Output the (X, Y) coordinate of the center of the cell containing the given text.  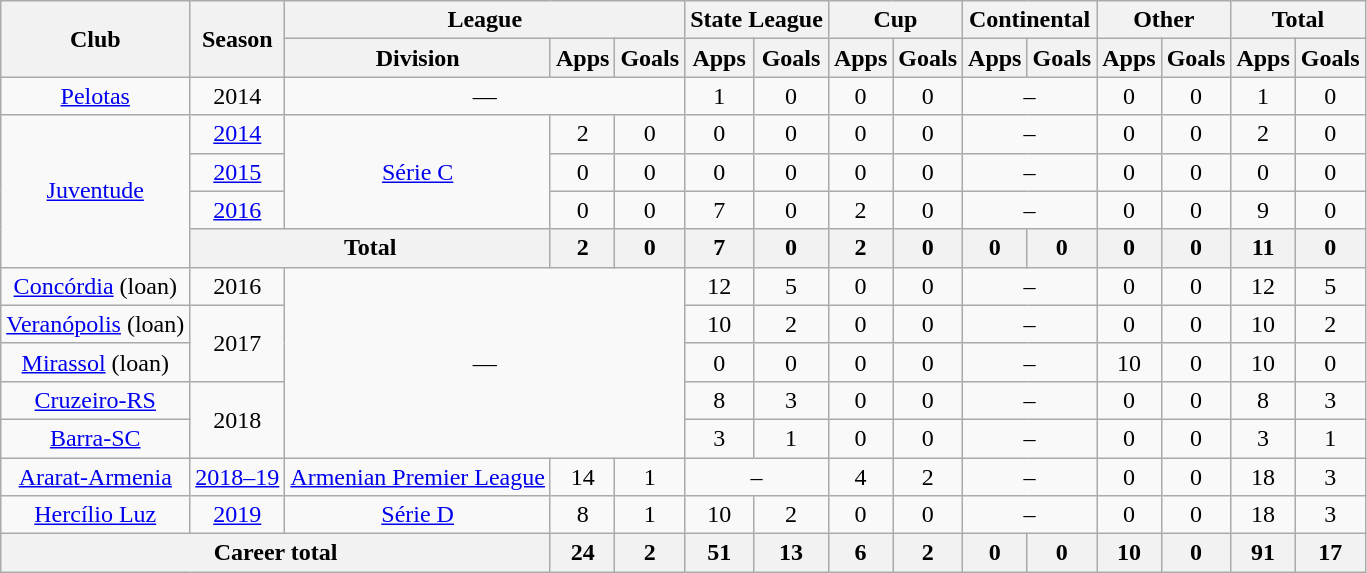
Ararat-Armenia (96, 477)
Série C (418, 172)
2019 (238, 515)
51 (720, 553)
4 (860, 477)
Continental (1030, 20)
Barra-SC (96, 438)
9 (1263, 210)
Hercílio Luz (96, 515)
Season (238, 39)
91 (1263, 553)
Cruzeiro-RS (96, 400)
24 (582, 553)
2018–19 (238, 477)
Mirassol (loan) (96, 362)
2018 (238, 419)
17 (1330, 553)
Club (96, 39)
State League (757, 20)
13 (792, 553)
Armenian Premier League (418, 477)
Cup (895, 20)
Veranópolis (loan) (96, 324)
2015 (238, 172)
14 (582, 477)
League (485, 20)
Juventude (96, 191)
Career total (276, 553)
Division (418, 58)
Concórdia (loan) (96, 286)
11 (1263, 248)
Pelotas (96, 96)
Other (1164, 20)
6 (860, 553)
Série D (418, 515)
2017 (238, 343)
